Detect which cell encompasses the target text, then output its [X, Y] center coordinate. 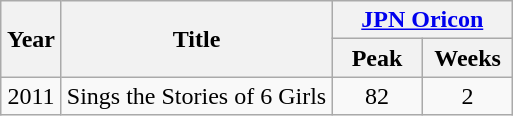
Peak [378, 58]
Weeks [468, 58]
2 [468, 96]
Sings the Stories of 6 Girls [196, 96]
82 [378, 96]
Title [196, 39]
JPN Oricon [422, 20]
2011 [32, 96]
Year [32, 39]
